Locate the cell with the specified text and output its (x, y) center coordinate. 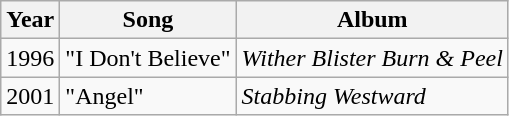
Album (372, 20)
"Angel" (148, 96)
Stabbing Westward (372, 96)
2001 (30, 96)
Year (30, 20)
1996 (30, 58)
Song (148, 20)
Wither Blister Burn & Peel (372, 58)
"I Don't Believe" (148, 58)
